Identify which cell holds the provided text, then report its (X, Y) central coordinate. 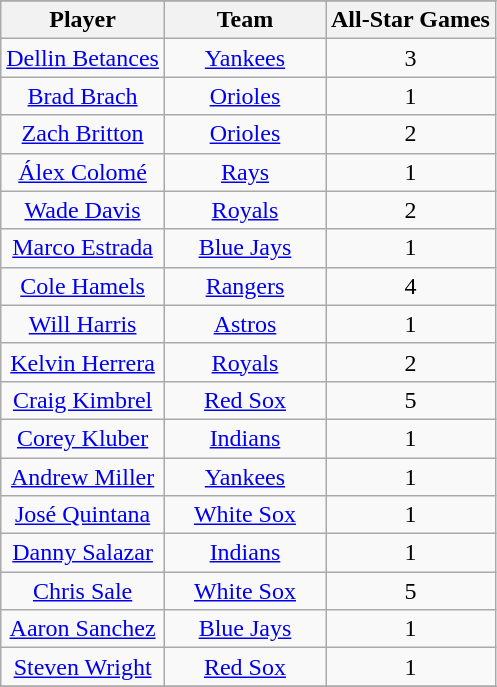
Kelvin Herrera (83, 362)
Will Harris (83, 324)
Zach Britton (83, 134)
Team (244, 20)
Steven Wright (83, 667)
Aaron Sanchez (83, 629)
Wade Davis (83, 210)
All-Star Games (411, 20)
Rays (244, 172)
Álex Colomé (83, 172)
Dellin Betances (83, 58)
José Quintana (83, 515)
4 (411, 286)
Corey Kluber (83, 438)
Player (83, 20)
Danny Salazar (83, 553)
Craig Kimbrel (83, 400)
Andrew Miller (83, 477)
Astros (244, 324)
Rangers (244, 286)
3 (411, 58)
Marco Estrada (83, 248)
Brad Brach (83, 96)
Chris Sale (83, 591)
Cole Hamels (83, 286)
